Output the [x, y] coordinate of the center of the cell containing the given text.  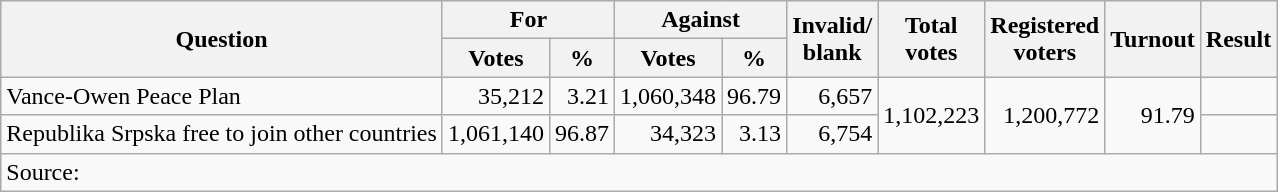
Republika Srpska free to join other countries [222, 134]
Totalvotes [932, 39]
91.79 [1153, 115]
Against [701, 20]
96.79 [754, 96]
Turnout [1153, 39]
Source: [639, 172]
6,657 [832, 96]
1,200,772 [1045, 115]
34,323 [668, 134]
1,102,223 [932, 115]
Invalid/blank [832, 39]
Vance-Owen Peace Plan [222, 96]
Question [222, 39]
3.21 [582, 96]
Registeredvoters [1045, 39]
1,061,140 [496, 134]
35,212 [496, 96]
1,060,348 [668, 96]
Result [1238, 39]
96.87 [582, 134]
For [528, 20]
3.13 [754, 134]
6,754 [832, 134]
